Locate the cell with the specified text and output its [X, Y] center coordinate. 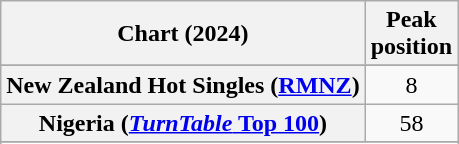
58 [411, 123]
Peakposition [411, 34]
Nigeria (TurnTable Top 100) [183, 123]
Chart (2024) [183, 34]
New Zealand Hot Singles (RMNZ) [183, 85]
8 [411, 85]
